Capture the cell that displays the provided text and extract its [X, Y] central coordinate. 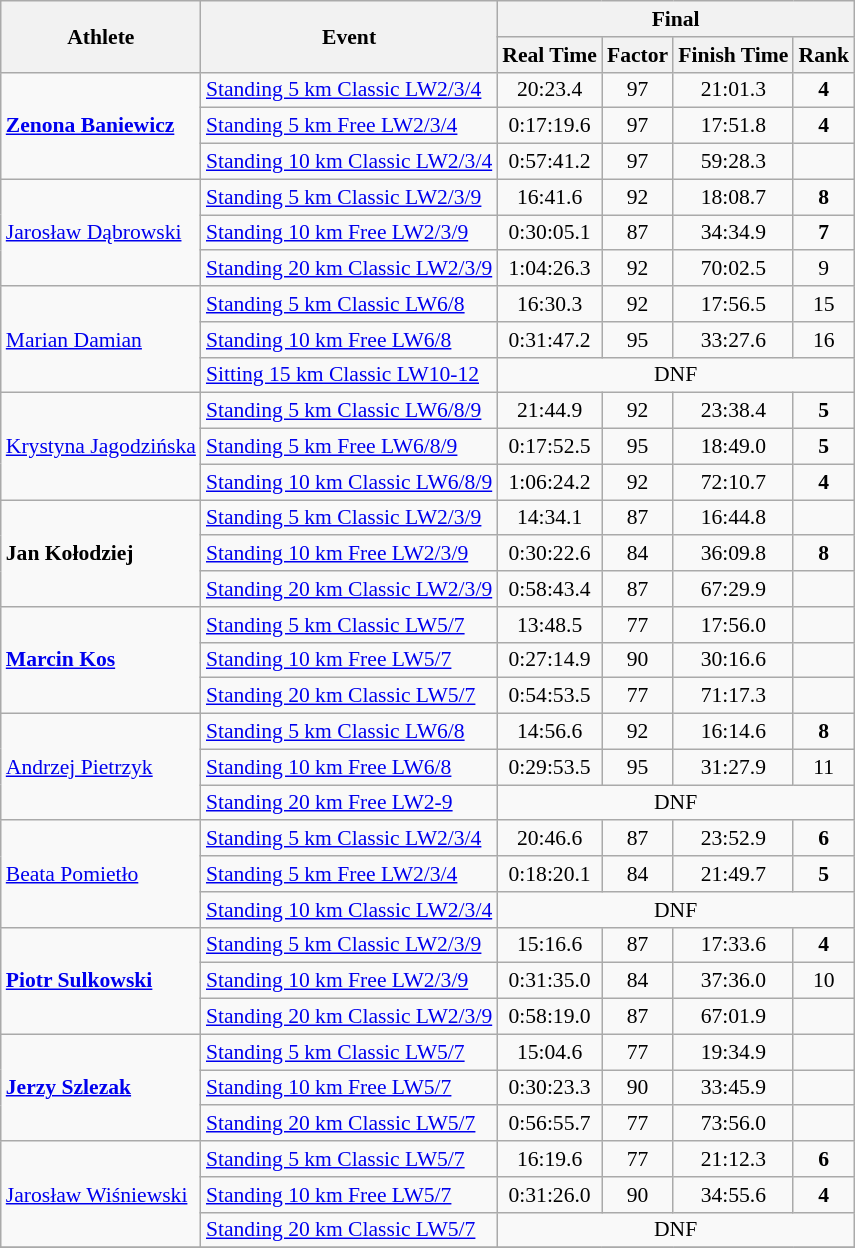
Jarosław Dąbrowski [101, 232]
20:23.4 [550, 90]
0:27:14.9 [550, 660]
9 [824, 269]
0:31:26.0 [550, 1195]
Andrzej Pietrzyk [101, 768]
21:01.3 [733, 90]
Zenona Baniewicz [101, 126]
16:44.8 [733, 518]
15:16.6 [550, 945]
0:30:05.1 [550, 233]
0:57:41.2 [550, 162]
23:38.4 [733, 411]
17:33.6 [733, 945]
Marcin Kos [101, 660]
10 [824, 981]
33:45.9 [733, 1088]
17:56.0 [733, 625]
72:10.7 [733, 482]
16:14.6 [733, 732]
67:29.9 [733, 589]
15 [824, 304]
Jerzy Szlezak [101, 1088]
15:04.6 [550, 1052]
0:18:20.1 [550, 874]
70:02.5 [733, 269]
Athlete [101, 36]
17:51.8 [733, 126]
Standing 5 km Classic LW6/8/9 [349, 411]
31:27.9 [733, 767]
37:36.0 [733, 981]
34:55.6 [733, 1195]
34:34.9 [733, 233]
11 [824, 767]
13:48.5 [550, 625]
1:06:24.2 [550, 482]
14:34.1 [550, 518]
18:49.0 [733, 447]
Jan Kołodziej [101, 554]
73:56.0 [733, 1124]
33:27.6 [733, 340]
7 [824, 233]
0:58:19.0 [550, 1017]
16:30.3 [550, 304]
Standing 10 km Classic LW6/8/9 [349, 482]
Marian Damian [101, 340]
0:29:53.5 [550, 767]
59:28.3 [733, 162]
Event [349, 36]
Piotr Sulkowski [101, 980]
Standing 20 km Free LW2-9 [349, 803]
0:30:23.3 [550, 1088]
Krystyna Jagodzińska [101, 446]
21:12.3 [733, 1159]
17:56.5 [733, 304]
20:46.6 [550, 839]
14:56.6 [550, 732]
Rank [824, 55]
Standing 5 km Free LW6/8/9 [349, 447]
0:17:19.6 [550, 126]
30:16.6 [733, 660]
Factor [638, 55]
Beata Pomietło [101, 874]
67:01.9 [733, 1017]
21:49.7 [733, 874]
0:17:52.5 [550, 447]
0:54:53.5 [550, 696]
23:52.9 [733, 839]
18:08.7 [733, 197]
0:31:35.0 [550, 981]
Real Time [550, 55]
0:56:55.7 [550, 1124]
16:41.6 [550, 197]
19:34.9 [733, 1052]
Finish Time [733, 55]
0:30:22.6 [550, 554]
0:31:47.2 [550, 340]
36:09.8 [733, 554]
0:58:43.4 [550, 589]
21:44.9 [550, 411]
16:19.6 [550, 1159]
1:04:26.3 [550, 269]
71:17.3 [733, 696]
Sitting 15 km Classic LW10-12 [349, 375]
Final [676, 19]
Jarosław Wiśniewski [101, 1194]
16 [824, 340]
